Extract the (x, y) coordinate from the center of the cell holding the provided text.  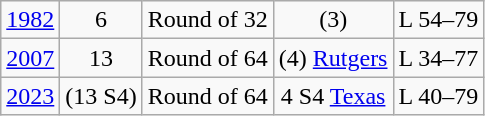
Round of 32 (208, 20)
(4) Rutgers (333, 58)
L 40–79 (438, 96)
L 34–77 (438, 58)
(13 S4) (101, 96)
2023 (30, 96)
2007 (30, 58)
4 S4 Texas (333, 96)
L 54–79 (438, 20)
13 (101, 58)
(3) (333, 20)
6 (101, 20)
1982 (30, 20)
